Capture the cell that displays the provided text and extract its (X, Y) central coordinate. 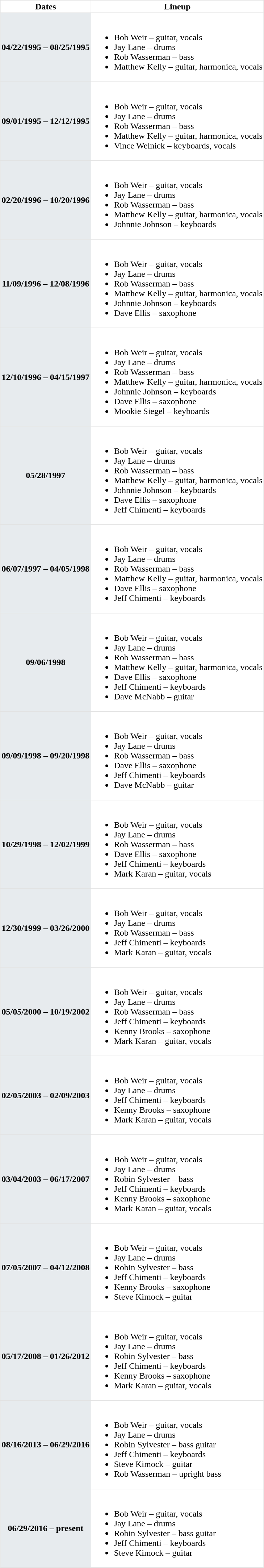
09/06/1998 (46, 662)
05/17/2008 – 01/26/2012 (46, 1356)
Bob Weir – guitar, vocalsJay Lane – drumsRob Wasserman – bassMatthew Kelly – guitar, harmonica, vocalsJohnnie Johnson – keyboards (177, 200)
04/22/1995 – 08/25/1995 (46, 47)
02/20/1996 – 10/20/1996 (46, 200)
08/16/2013 – 06/29/2016 (46, 1444)
Bob Weir – guitar, vocalsJay Lane – drumsRob Wasserman – bassJeff Chimenti – keyboardsKenny Brooks – saxophoneMark Karan – guitar, vocals (177, 1012)
03/04/2003 – 06/17/2007 (46, 1179)
Bob Weir – guitar, vocalsJay Lane – drumsRobin Sylvester – bass guitarJeff Chimenti – keyboardsSteve Kimock – guitarRob Wasserman – upright bass (177, 1444)
09/01/1995 – 12/12/1995 (46, 121)
12/10/1996 – 04/15/1997 (46, 377)
Bob Weir – guitar, vocalsJay Lane – drumsRobin Sylvester – bass guitarJeff Chimenti – keyboardsSteve Kimock – guitar (177, 1529)
06/29/2016 – present (46, 1529)
07/05/2007 – 04/12/2008 (46, 1267)
Bob Weir – guitar, vocalsJay Lane – drumsRob Wasserman – bassDave Ellis – saxophoneJeff Chimenti – keyboardsDave McNabb – guitar (177, 756)
Bob Weir – guitar, vocalsJay Lane – drumsJeff Chimenti – keyboardsKenny Brooks – saxophoneMark Karan – guitar, vocals (177, 1095)
05/05/2000 – 10/19/2002 (46, 1012)
Bob Weir – guitar, vocalsJay Lane – drumsRob Wasserman – bassMatthew Kelly – guitar, harmonica, vocalsVince Welnick – keyboards, vocals (177, 121)
05/28/1997 (46, 476)
02/05/2003 – 02/09/2003 (46, 1095)
06/07/1997 – 04/05/1998 (46, 569)
Bob Weir – guitar, vocalsJay Lane – drumsRob Wasserman – bassJeff Chimenti – keyboardsMark Karan – guitar, vocals (177, 928)
11/09/1996 – 12/08/1996 (46, 284)
Dates (46, 7)
Bob Weir – guitar, vocalsJay Lane – drumsRob Wasserman – bassMatthew Kelly – guitar, harmonica, vocalsDave Ellis – saxophoneJeff Chimenti – keyboards (177, 569)
12/30/1999 – 03/26/2000 (46, 928)
10/29/1998 – 12/02/1999 (46, 844)
09/09/1998 – 09/20/1998 (46, 756)
Bob Weir – guitar, vocalsJay Lane – drumsRobin Sylvester – bassJeff Chimenti – keyboardsKenny Brooks – saxophoneSteve Kimock – guitar (177, 1267)
Bob Weir – guitar, vocalsJay Lane – drumsRob Wasserman – bassDave Ellis – saxophoneJeff Chimenti – keyboardsMark Karan – guitar, vocals (177, 844)
Bob Weir – guitar, vocalsJay Lane – drumsRob Wasserman – bassMatthew Kelly – guitar, harmonica, vocals (177, 47)
Lineup (177, 7)
